Extract the [x, y] coordinate from the center of the cell holding the provided text.  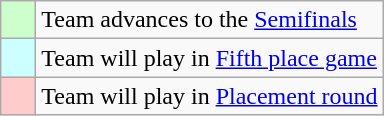
Team advances to the Semifinals [210, 20]
Team will play in Placement round [210, 96]
Team will play in Fifth place game [210, 58]
